Return [X, Y] of the center of cell containing provided text 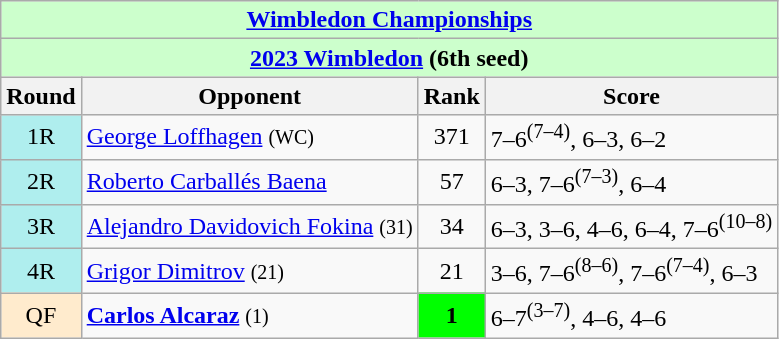
57 [452, 182]
George Loffhagen (WC) [250, 138]
3–6, 7–6(8–6), 7–6(7–4), 6–3 [631, 272]
Opponent [250, 96]
Grigor Dimitrov (21) [250, 272]
Roberto Carballés Baena [250, 182]
Round [41, 96]
34 [452, 226]
QF [41, 316]
Wimbledon Championships [390, 20]
Score [631, 96]
Carlos Alcaraz (1) [250, 316]
1 [452, 316]
6–3, 7–6(7–3), 6–4 [631, 182]
21 [452, 272]
1R [41, 138]
6–7(3–7), 4–6, 4–6 [631, 316]
2R [41, 182]
Alejandro Davidovich Fokina (31) [250, 226]
Rank [452, 96]
2023 Wimbledon (6th seed) [390, 58]
4R [41, 272]
7–6(7–4), 6–3, 6–2 [631, 138]
371 [452, 138]
6–3, 3–6, 4–6, 6–4, 7–6(10–8) [631, 226]
3R [41, 226]
